Identify which cell holds the provided text, then report its [X, Y] central coordinate. 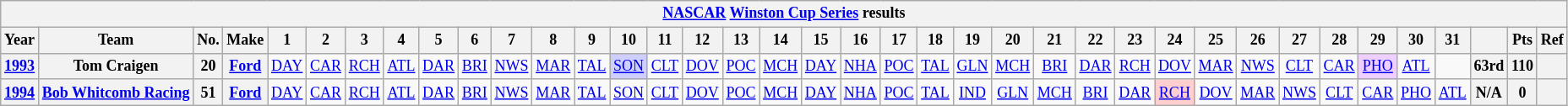
28 [1339, 40]
27 [1299, 40]
N/A [1489, 93]
13 [741, 40]
17 [899, 40]
IND [972, 93]
19 [972, 40]
22 [1095, 40]
11 [664, 40]
18 [935, 40]
8 [553, 40]
51 [208, 93]
Year [20, 40]
16 [861, 40]
Pts [1522, 40]
110 [1522, 66]
1 [287, 40]
5 [439, 40]
Team [115, 40]
24 [1175, 40]
1994 [20, 93]
10 [629, 40]
3 [364, 40]
Tom Craigen [115, 66]
7 [512, 40]
63rd [1489, 66]
12 [702, 40]
Make [245, 40]
No. [208, 40]
1993 [20, 66]
15 [820, 40]
2 [326, 40]
30 [1416, 40]
4 [401, 40]
21 [1054, 40]
NASCAR Winston Cup Series results [784, 13]
0 [1522, 93]
Ref [1552, 40]
26 [1258, 40]
23 [1135, 40]
31 [1452, 40]
29 [1378, 40]
25 [1216, 40]
6 [475, 40]
Bob Whitcomb Racing [115, 93]
9 [592, 40]
14 [781, 40]
